Capture the cell that displays the provided text and extract its [X, Y] central coordinate. 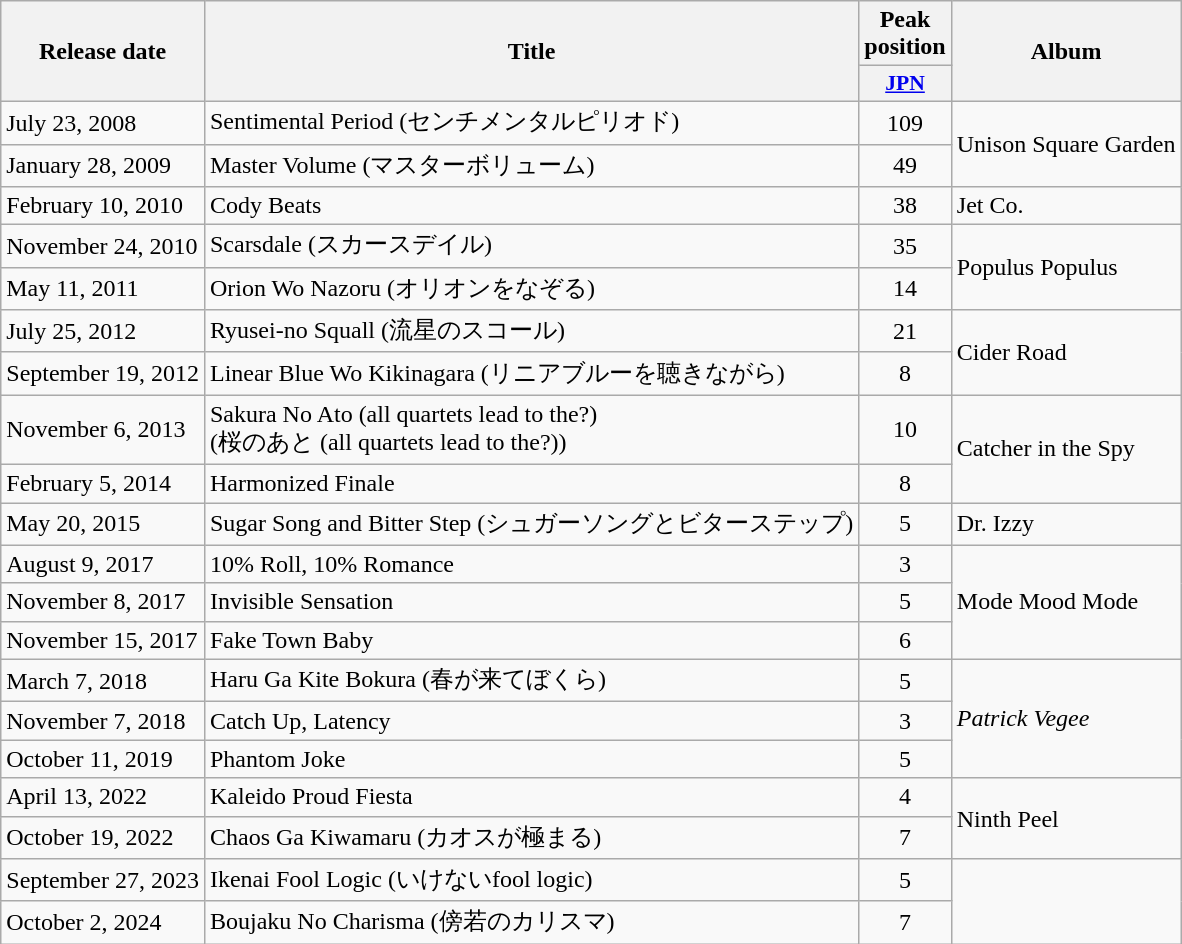
Jet Co. [1066, 206]
Orion Wo Nazoru (オリオンをなぞる) [531, 288]
Cody Beats [531, 206]
Invisible Sensation [531, 602]
Kaleido Proud Fiesta [531, 797]
Ikenai Fool Logic (いけないfool logic) [531, 880]
Sakura No Ato (all quartets lead to the?) (桜のあと (all quartets lead to the?)) [531, 430]
10 [905, 430]
August 9, 2017 [103, 564]
Haru Ga Kite Bokura (春が来てぼくら) [531, 680]
Sugar Song and Bitter Step (シュガーソングとビターステップ) [531, 524]
Catcher in the Spy [1066, 449]
July 23, 2008 [103, 122]
November 7, 2018 [103, 721]
November 24, 2010 [103, 246]
October 11, 2019 [103, 759]
6 [905, 640]
Peak position [905, 34]
November 15, 2017 [103, 640]
Patrick Vegee [1066, 718]
May 11, 2011 [103, 288]
Ninth Peel [1066, 818]
September 27, 2023 [103, 880]
February 5, 2014 [103, 483]
Catch Up, Latency [531, 721]
Album [1066, 52]
February 10, 2010 [103, 206]
Cider Road [1066, 352]
November 6, 2013 [103, 430]
Boujaku No Charisma (傍若のカリスマ) [531, 922]
Master Volume (マスターボリューム) [531, 166]
Fake Town Baby [531, 640]
Mode Mood Mode [1066, 602]
January 28, 2009 [103, 166]
14 [905, 288]
Sentimental Period (センチメンタルピリオド) [531, 122]
Scarsdale (スカースデイル) [531, 246]
109 [905, 122]
10% Roll, 10% Romance [531, 564]
21 [905, 332]
35 [905, 246]
Title [531, 52]
September 19, 2012 [103, 374]
Unison Square Garden [1066, 144]
April 13, 2022 [103, 797]
Chaos Ga Kiwamaru (カオスが極まる) [531, 838]
49 [905, 166]
4 [905, 797]
Ryusei-no Squall (流星のスコール) [531, 332]
October 2, 2024 [103, 922]
JPN [905, 84]
Phantom Joke [531, 759]
July 25, 2012 [103, 332]
Linear Blue Wo Kikinagara (リニアブルーを聴きながら) [531, 374]
Release date [103, 52]
November 8, 2017 [103, 602]
May 20, 2015 [103, 524]
Harmonized Finale [531, 483]
October 19, 2022 [103, 838]
Populus Populus [1066, 268]
March 7, 2018 [103, 680]
38 [905, 206]
Dr. Izzy [1066, 524]
